Return [x, y] of the center of cell containing provided text 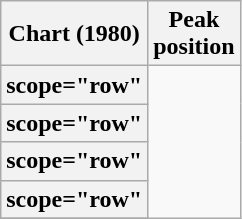
Peakposition [194, 34]
Chart (1980) [74, 34]
